Extract the (X, Y) coordinate from the center of the cell holding the provided text.  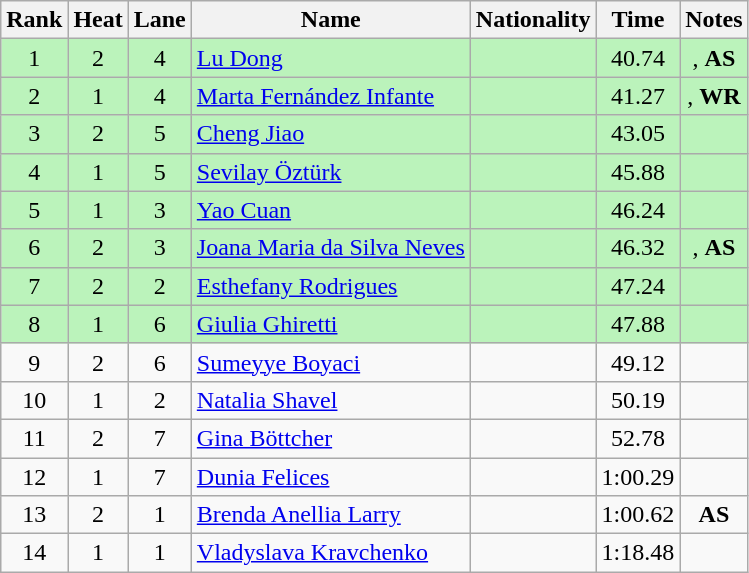
Rank (34, 20)
Heat (98, 20)
Lu Dong (330, 58)
Notes (714, 20)
13 (34, 515)
46.24 (638, 210)
1:18.48 (638, 553)
12 (34, 477)
Name (330, 20)
10 (34, 400)
Esthefany Rodrigues (330, 286)
45.88 (638, 172)
1:00.29 (638, 477)
47.24 (638, 286)
Natalia Shavel (330, 400)
14 (34, 553)
41.27 (638, 96)
Marta Fernández Infante (330, 96)
Time (638, 20)
Giulia Ghiretti (330, 324)
Brenda Anellia Larry (330, 515)
49.12 (638, 362)
AS (714, 515)
8 (34, 324)
43.05 (638, 134)
40.74 (638, 58)
Cheng Jiao (330, 134)
47.88 (638, 324)
11 (34, 438)
Lane (160, 20)
Vladyslava Kravchenko (330, 553)
Nationality (533, 20)
1:00.62 (638, 515)
, WR (714, 96)
Joana Maria da Silva Neves (330, 248)
Dunia Felices (330, 477)
Sumeyye Boyaci (330, 362)
Yao Cuan (330, 210)
50.19 (638, 400)
Sevilay Öztürk (330, 172)
46.32 (638, 248)
52.78 (638, 438)
9 (34, 362)
Gina Böttcher (330, 438)
